Return the [x, y] coordinate for the center point of the cell that contains the specified text.  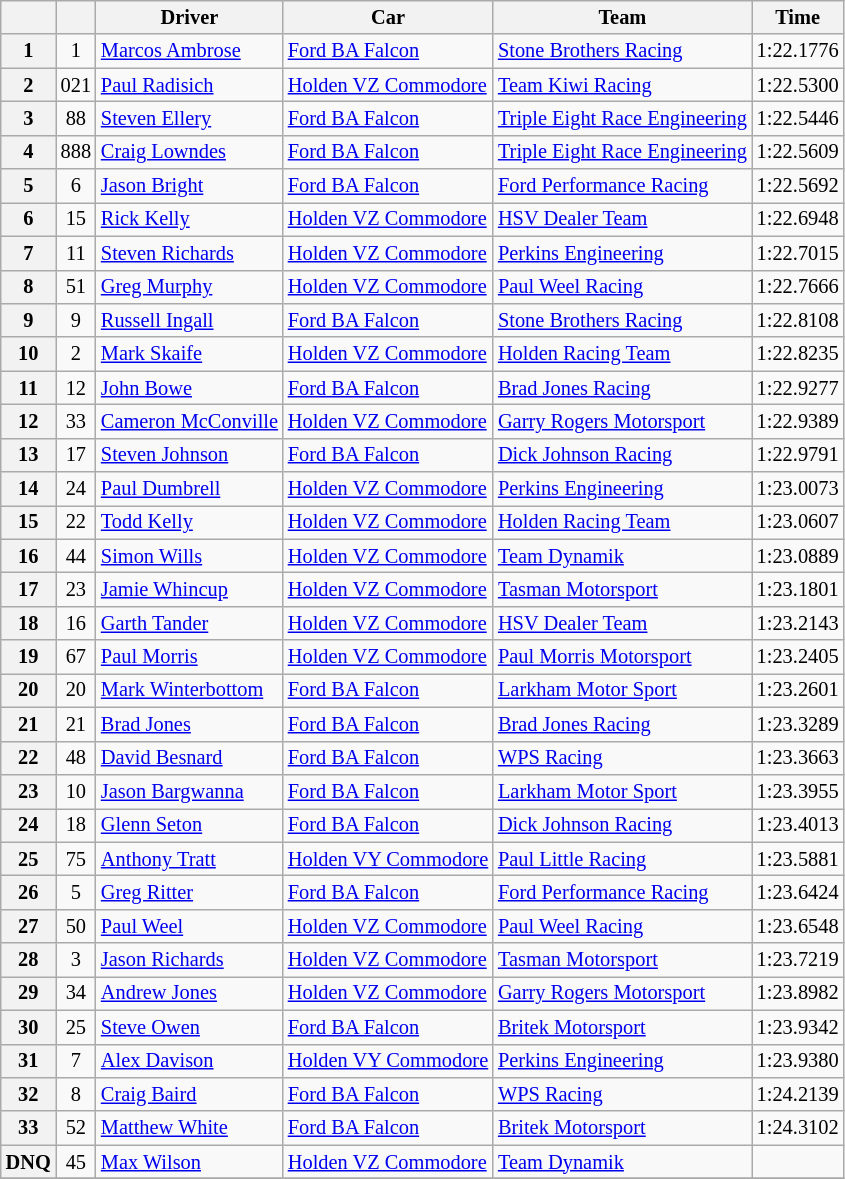
50 [76, 926]
34 [76, 993]
John Bowe [190, 388]
DNQ [28, 1162]
26 [28, 892]
1:23.1801 [798, 589]
29 [28, 993]
1:23.3663 [798, 758]
1:23.9380 [798, 1061]
Todd Kelly [190, 522]
Steven Ellery [190, 118]
Alex Davison [190, 1061]
Mark Skaife [190, 354]
19 [28, 657]
1:22.8235 [798, 354]
Craig Lowndes [190, 152]
14 [28, 489]
Team [622, 17]
28 [28, 960]
Anthony Tratt [190, 859]
Simon Wills [190, 556]
1:23.0073 [798, 489]
1:23.6548 [798, 926]
Steven Richards [190, 253]
13 [28, 455]
Jamie Whincup [190, 589]
Time [798, 17]
1:22.5300 [798, 85]
021 [76, 85]
Marcos Ambrose [190, 51]
888 [76, 152]
88 [76, 118]
1:22.7015 [798, 253]
Brad Jones [190, 724]
52 [76, 1128]
1:23.2405 [798, 657]
Cameron McConville [190, 421]
1:22.8108 [798, 320]
1:23.9342 [798, 1027]
Mark Winterbottom [190, 690]
Steve Owen [190, 1027]
Car [388, 17]
Team Kiwi Racing [622, 85]
1:24.3102 [798, 1128]
1:22.9389 [798, 421]
48 [76, 758]
1:24.2139 [798, 1094]
1:23.6424 [798, 892]
Steven Johnson [190, 455]
1:22.5692 [798, 186]
Rick Kelly [190, 219]
32 [28, 1094]
Jason Bright [190, 186]
1:23.8982 [798, 993]
Jason Bargwanna [190, 791]
1:23.0607 [798, 522]
Driver [190, 17]
Matthew White [190, 1128]
1:23.5881 [798, 859]
Paul Radisich [190, 85]
Paul Little Racing [622, 859]
1:23.2601 [798, 690]
1:22.1776 [798, 51]
Paul Dumbrell [190, 489]
4 [28, 152]
Paul Morris Motorsport [622, 657]
Greg Ritter [190, 892]
1:22.7666 [798, 287]
1:23.4013 [798, 825]
1:22.5609 [798, 152]
Garth Tander [190, 623]
67 [76, 657]
1:23.3289 [798, 724]
27 [28, 926]
1:22.5446 [798, 118]
Paul Weel [190, 926]
Max Wilson [190, 1162]
1:23.7219 [798, 960]
1:23.0889 [798, 556]
Russell Ingall [190, 320]
1:22.6948 [798, 219]
1:23.2143 [798, 623]
44 [76, 556]
75 [76, 859]
Paul Morris [190, 657]
51 [76, 287]
30 [28, 1027]
Craig Baird [190, 1094]
45 [76, 1162]
David Besnard [190, 758]
1:22.9791 [798, 455]
1:22.9277 [798, 388]
1:23.3955 [798, 791]
Greg Murphy [190, 287]
31 [28, 1061]
Jason Richards [190, 960]
Andrew Jones [190, 993]
Glenn Seton [190, 825]
